Output the [x, y] coordinate of the center of the cell containing the given text.  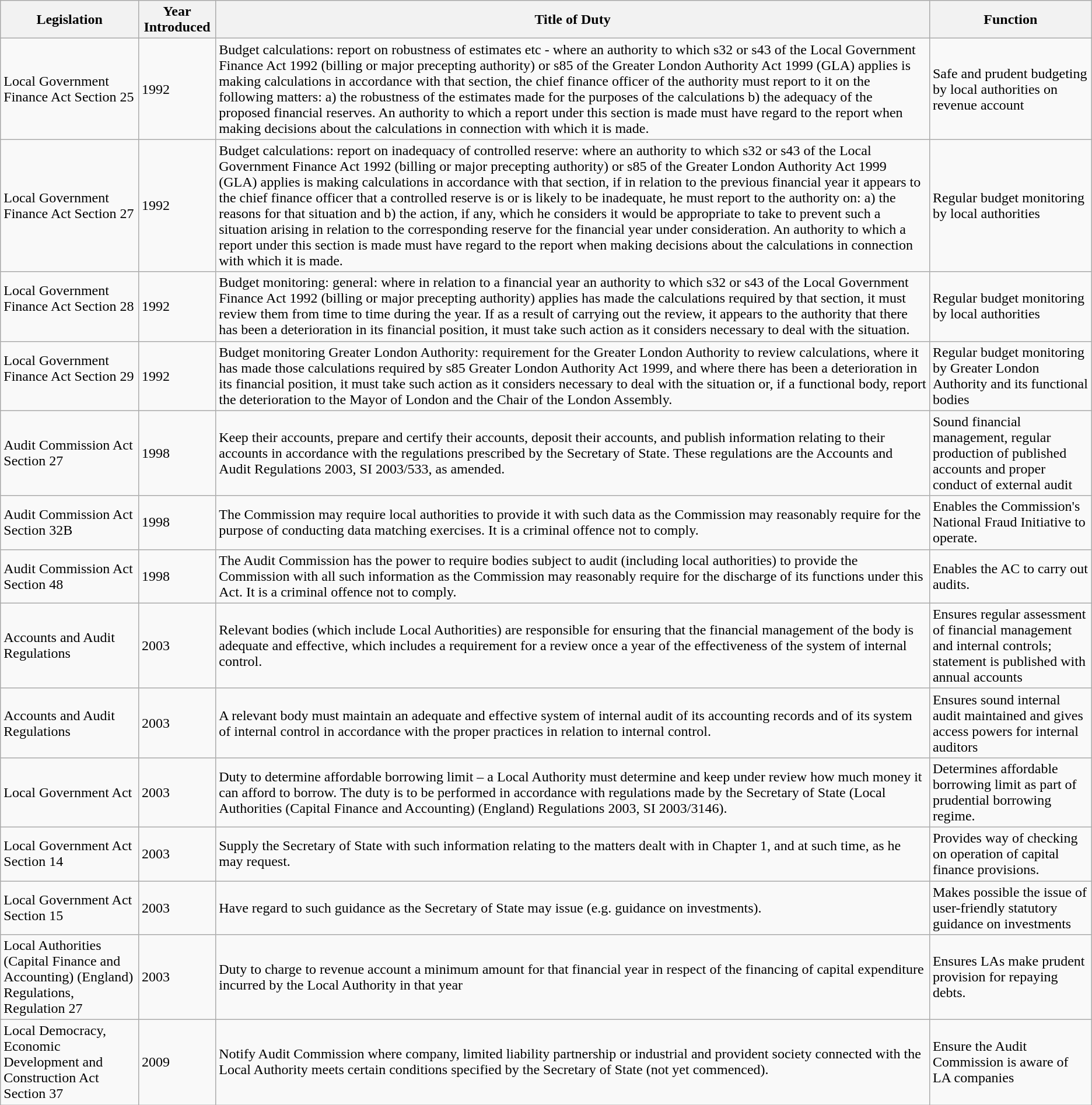
Local Government Finance Act Section 27 [70, 205]
Legislation [70, 20]
Local Government Act Section 15 [70, 907]
Ensure the Audit Commission is aware of LA companies [1010, 1062]
Sound financial management, regular production of published accounts and proper conduct of external audit [1010, 453]
Local Government Finance Act Section 28 [70, 307]
Local Government Finance Act Section 29 [70, 376]
Supply the Secretary of State with such information relating to the matters dealt with in Chapter 1, and at such time, as he may request. [573, 854]
Local Government Act Section 14 [70, 854]
Provides way of checking on operation of capital finance provisions. [1010, 854]
Local Government Act [70, 792]
Enables the AC to carry out audits. [1010, 576]
Audit Commission Act Section 27 [70, 453]
Regular budget monitoring by Greater London Authority and its functional bodies [1010, 376]
Local Government Finance Act Section 25 [70, 89]
Ensures sound internal audit maintained and gives access powers for internal auditors [1010, 723]
Local Authorities (Capital Finance and Accounting) (England) Regulations, Regulation 27 [70, 977]
Ensures regular assessment of financial management and internal controls; statement is published with annual accounts [1010, 646]
Year Introduced [177, 20]
Ensures LAs make prudent provision for repaying debts. [1010, 977]
Have regard to such guidance as the Secretary of State may issue (e.g. guidance on investments). [573, 907]
Enables the Commission's National Fraud Initiative to operate. [1010, 522]
Safe and prudent budgeting by local authorities on revenue account [1010, 89]
Local Democracy, Economic Development and Construction Act Section 37 [70, 1062]
Audit Commission Act Section 32B [70, 522]
Makes possible the issue of user-friendly statutory guidance on investments [1010, 907]
2009 [177, 1062]
Title of Duty [573, 20]
Determines affordable borrowing limit as part of prudential borrowing regime. [1010, 792]
Audit Commission Act Section 48 [70, 576]
Function [1010, 20]
